Locate the cell with the specified text and output its [X, Y] center coordinate. 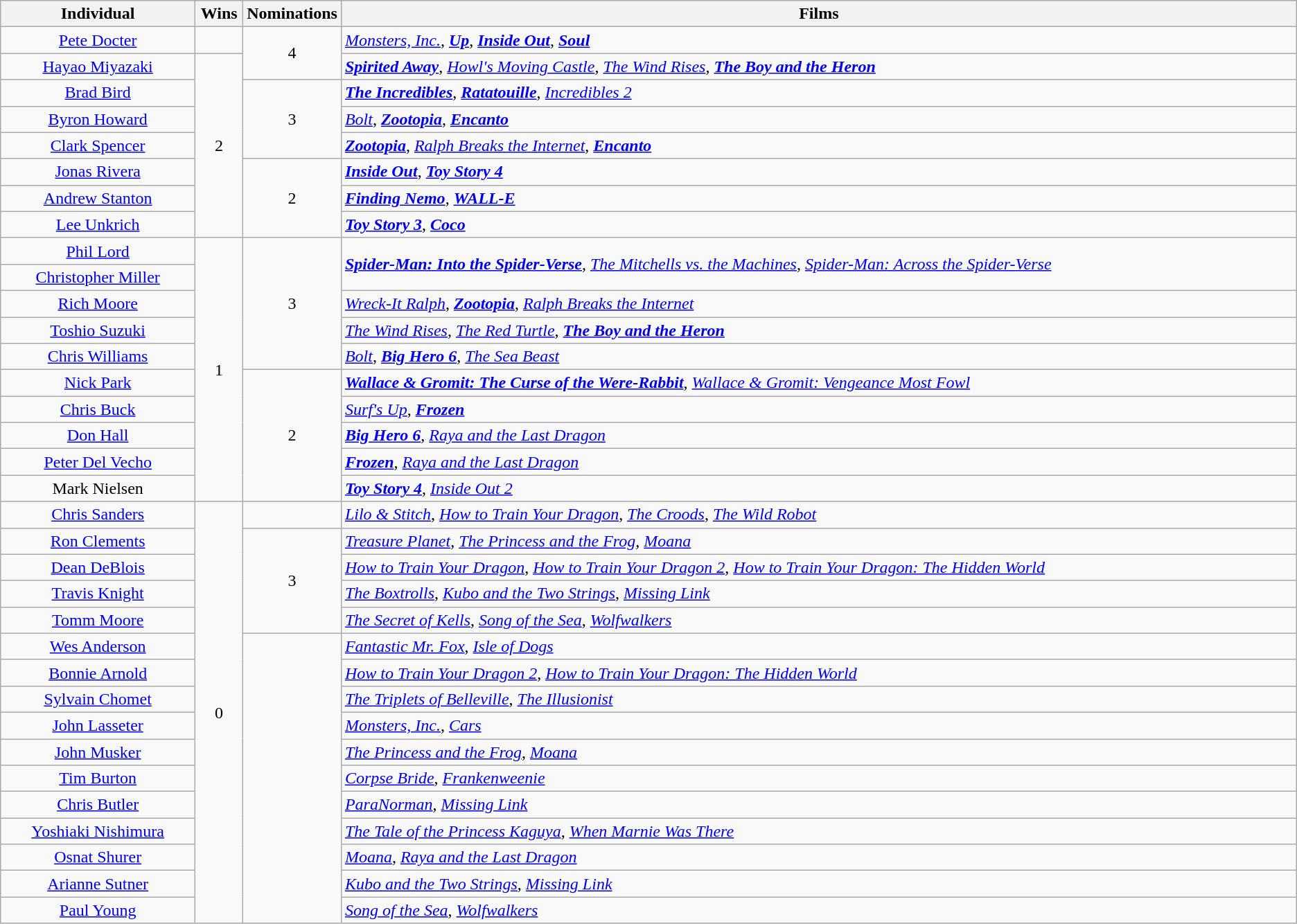
The Boxtrolls, Kubo and the Two Strings, Missing Link [819, 594]
Nominations [292, 14]
How to Train Your Dragon 2, How to Train Your Dragon: The Hidden World [819, 673]
Rich Moore [98, 303]
Bolt, Zootopia, Encanto [819, 119]
Don Hall [98, 436]
Kubo and the Two Strings, Missing Link [819, 884]
Dean DeBlois [98, 567]
Inside Out, Toy Story 4 [819, 172]
4 [292, 53]
Wes Anderson [98, 646]
Song of the Sea, Wolfwalkers [819, 910]
Yoshiaki Nishimura [98, 831]
Pete Docter [98, 40]
Lee Unkrich [98, 224]
Bonnie Arnold [98, 673]
The Incredibles, Ratatouille, Incredibles 2 [819, 93]
The Triplets of Belleville, The Illusionist [819, 699]
Christopher Miller [98, 277]
Wins [219, 14]
Osnat Shurer [98, 858]
Chris Sanders [98, 515]
Individual [98, 14]
Chris Butler [98, 805]
Toshio Suzuki [98, 330]
Tim Burton [98, 779]
Clark Spencer [98, 145]
Frozen, Raya and the Last Dragon [819, 462]
Toy Story 3, Coco [819, 224]
Paul Young [98, 910]
The Secret of Kells, Song of the Sea, Wolfwalkers [819, 620]
Zootopia, Ralph Breaks the Internet, Encanto [819, 145]
Nick Park [98, 383]
Big Hero 6, Raya and the Last Dragon [819, 436]
Peter Del Vecho [98, 462]
Sylvain Chomet [98, 699]
Hayao Miyazaki [98, 66]
Spirited Away, Howl's Moving Castle, The Wind Rises, The Boy and the Heron [819, 66]
Corpse Bride, Frankenweenie [819, 779]
Treasure Planet, The Princess and the Frog, Moana [819, 541]
John Lasseter [98, 725]
Chris Williams [98, 357]
Lilo & Stitch, How to Train Your Dragon, The Croods, The Wild Robot [819, 515]
Films [819, 14]
Phil Lord [98, 251]
Tomm Moore [98, 620]
The Tale of the Princess Kaguya, When Marnie Was There [819, 831]
Monsters, Inc., Cars [819, 725]
John Musker [98, 752]
Toy Story 4, Inside Out 2 [819, 488]
Brad Bird [98, 93]
Arianne Sutner [98, 884]
1 [219, 370]
The Princess and the Frog, Moana [819, 752]
Spider-Man: Into the Spider-Verse, The Mitchells vs. the Machines, Spider-Man: Across the Spider-Verse [819, 264]
Byron Howard [98, 119]
Wreck-It Ralph, Zootopia, Ralph Breaks the Internet [819, 303]
Monsters, Inc., Up, Inside Out, Soul [819, 40]
Travis Knight [98, 594]
Surf's Up, Frozen [819, 409]
Bolt, Big Hero 6, The Sea Beast [819, 357]
0 [219, 712]
Finding Nemo, WALL-E [819, 198]
Andrew Stanton [98, 198]
The Wind Rises, The Red Turtle, The Boy and the Heron [819, 330]
Mark Nielsen [98, 488]
Ron Clements [98, 541]
Wallace & Gromit: The Curse of the Were-Rabbit, Wallace & Gromit: Vengeance Most Fowl [819, 383]
How to Train Your Dragon, How to Train Your Dragon 2, How to Train Your Dragon: The Hidden World [819, 567]
Moana, Raya and the Last Dragon [819, 858]
ParaNorman, Missing Link [819, 805]
Jonas Rivera [98, 172]
Fantastic Mr. Fox, Isle of Dogs [819, 646]
Chris Buck [98, 409]
